Identify which cell holds the provided text, then report its (X, Y) central coordinate. 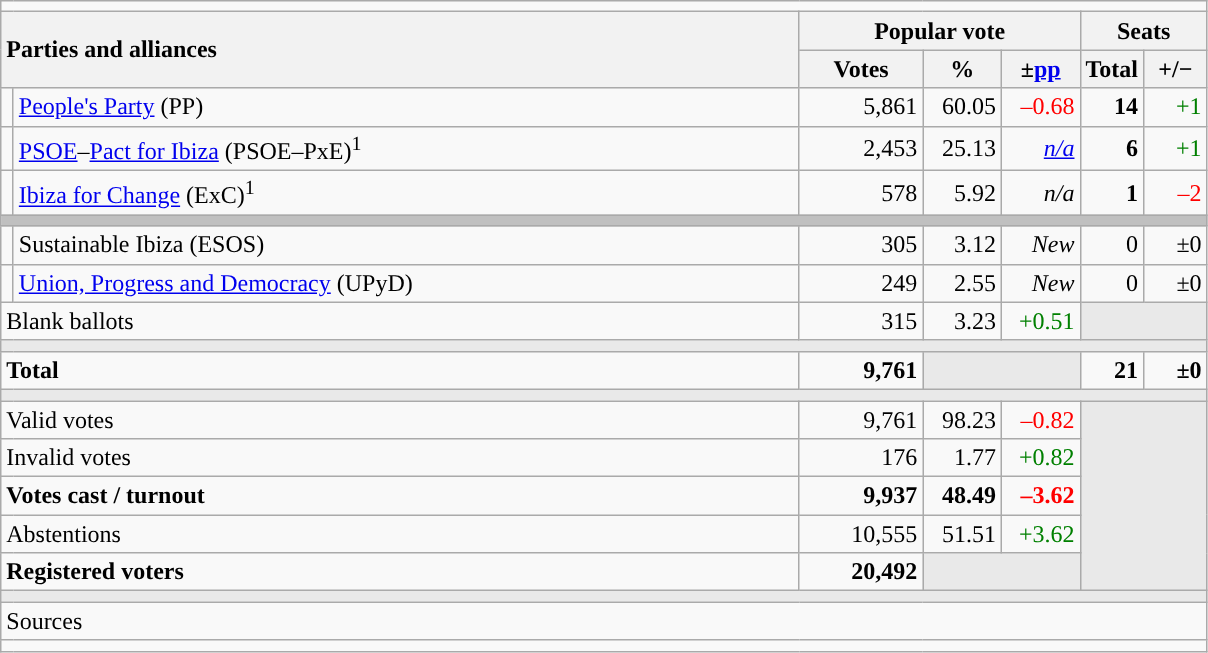
5.92 (962, 194)
51.51 (962, 534)
Invalid votes (400, 458)
21 (1112, 370)
Sources (604, 621)
6 (1112, 148)
Valid votes (400, 420)
14 (1112, 107)
2,453 (861, 148)
5,861 (861, 107)
1.77 (962, 458)
PSOE–Pact for Ibiza (PSOE–PxE)1 (406, 148)
3.23 (962, 321)
2.55 (962, 283)
Abstentions (400, 534)
48.49 (962, 496)
Sustainable Ibiza (ESOS) (406, 245)
315 (861, 321)
249 (861, 283)
People's Party (PP) (406, 107)
+3.62 (1040, 534)
% (962, 69)
–0.82 (1040, 420)
–2 (1176, 194)
98.23 (962, 420)
176 (861, 458)
Registered voters (400, 572)
Parties and alliances (400, 50)
9,937 (861, 496)
Votes cast / turnout (400, 496)
25.13 (962, 148)
3.12 (962, 245)
–3.62 (1040, 496)
+0.51 (1040, 321)
+/− (1176, 69)
Ibiza for Change (ExC)1 (406, 194)
Votes (861, 69)
–0.68 (1040, 107)
60.05 (962, 107)
Blank ballots (400, 321)
578 (861, 194)
Seats (1144, 31)
±pp (1040, 69)
305 (861, 245)
+0.82 (1040, 458)
1 (1112, 194)
10,555 (861, 534)
20,492 (861, 572)
Popular vote (940, 31)
Union, Progress and Democracy (UPyD) (406, 283)
